From the cell containing the given text, extract its center point as (x, y) coordinate. 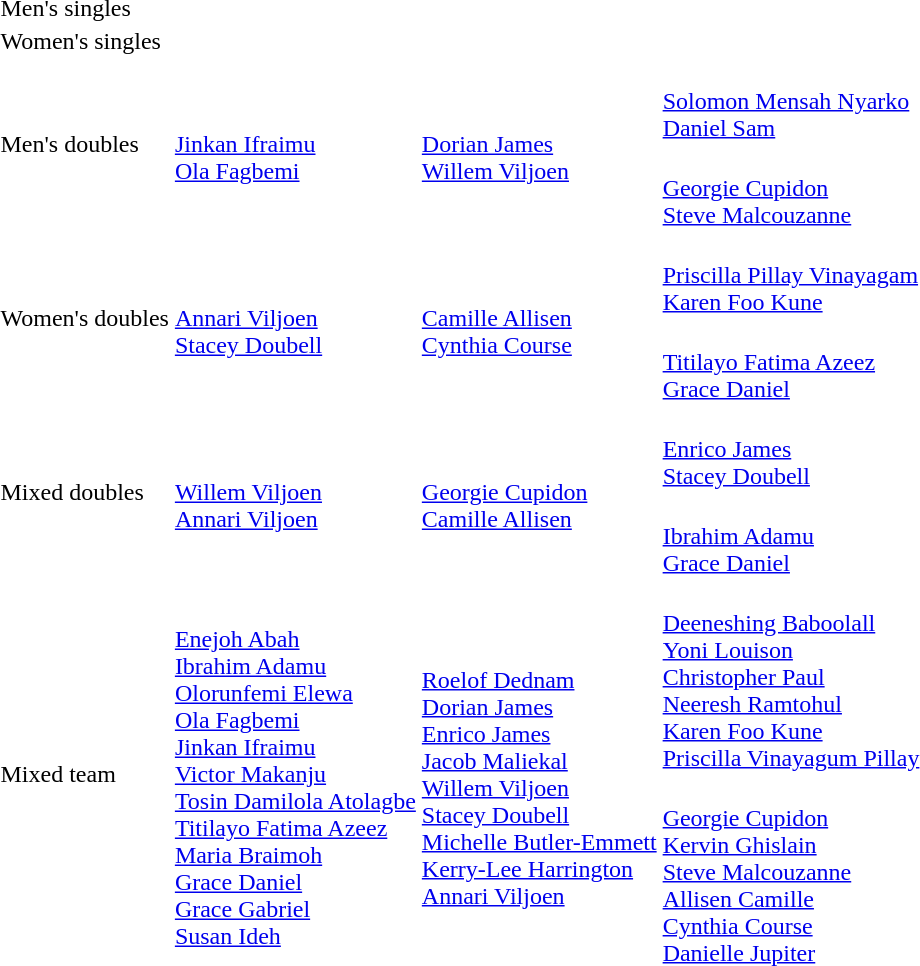
Camille AllisenCynthia Course (539, 318)
Georgie CupidonCamille Allisen (539, 492)
Annari ViljoenStacey Doubell (295, 318)
Dorian JamesWillem Viljoen (539, 144)
Willem ViljoenAnnari Viljoen (295, 492)
Jinkan IfraimuOla Fagbemi (295, 144)
